For the text-containing cell, return its midpoint in (x, y) coordinate format. 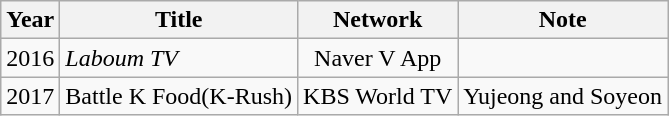
Laboum TV (179, 58)
Title (179, 20)
Battle K Food(K-Rush) (179, 96)
Year (30, 20)
KBS World TV (378, 96)
Naver V App (378, 58)
2016 (30, 58)
2017 (30, 96)
Yujeong and Soyeon (563, 96)
Note (563, 20)
Network (378, 20)
